Detect which cell encompasses the target text, then output its [x, y] center coordinate. 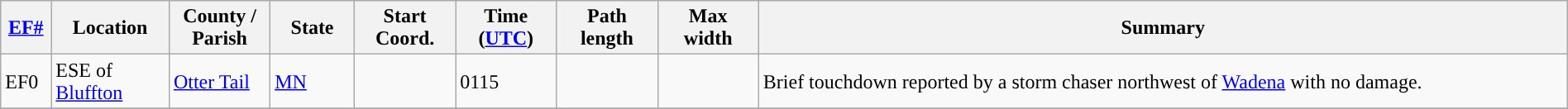
County / Parish [219, 28]
EF# [26, 28]
ESE of Bluffton [111, 81]
MN [313, 81]
EF0 [26, 81]
Brief touchdown reported by a storm chaser northwest of Wadena with no damage. [1163, 81]
Summary [1163, 28]
Otter Tail [219, 81]
Path length [607, 28]
Location [111, 28]
0115 [506, 81]
Time (UTC) [506, 28]
Start Coord. [404, 28]
Max width [708, 28]
State [313, 28]
